Output the [x, y] coordinate of the center of the cell containing the given text.  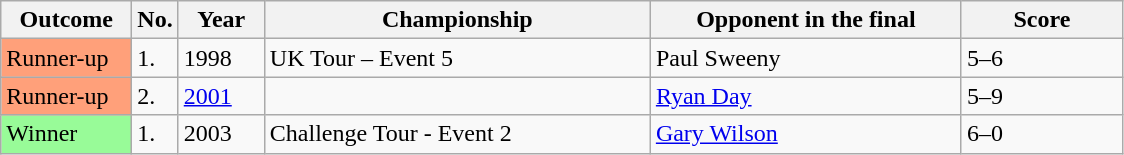
5–9 [1042, 96]
5–6 [1042, 58]
Opponent in the final [806, 20]
Championship [457, 20]
6–0 [1042, 134]
Year [221, 20]
Challenge Tour - Event 2 [457, 134]
1998 [221, 58]
2003 [221, 134]
UK Tour – Event 5 [457, 58]
Gary Wilson [806, 134]
Outcome [66, 20]
Winner [66, 134]
2001 [221, 96]
2. [155, 96]
Score [1042, 20]
No. [155, 20]
Ryan Day [806, 96]
Paul Sweeny [806, 58]
